Scan for the cell matching the given text and deliver its (x, y) coordinate at center. 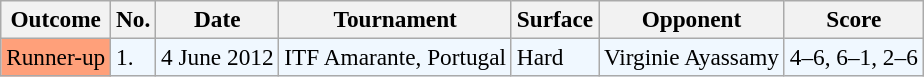
Opponent (691, 19)
Outcome (56, 19)
Runner-up (56, 57)
4–6, 6–1, 2–6 (854, 57)
Tournament (395, 19)
4 June 2012 (218, 57)
Hard (554, 57)
No. (134, 19)
ITF Amarante, Portugal (395, 57)
Score (854, 19)
Date (218, 19)
Surface (554, 19)
1. (134, 57)
Virginie Ayassamy (691, 57)
